Pinpoint the cell where the given text exists, returning its [X, Y] midpoint coordinate. 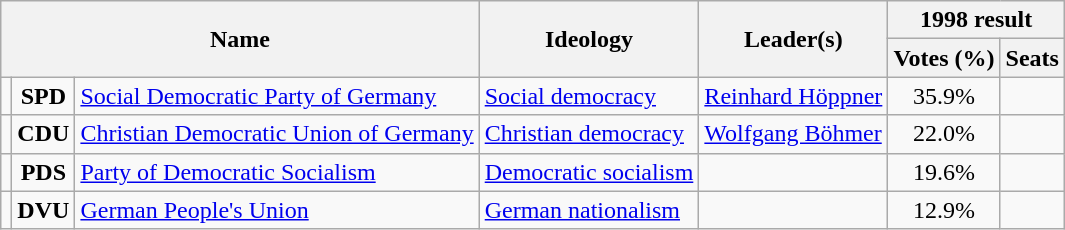
35.9% [944, 96]
SPD [44, 96]
Votes (%) [944, 58]
Ideology [589, 39]
Christian democracy [589, 134]
1998 result [976, 20]
Christian Democratic Union of Germany [277, 134]
Democratic socialism [589, 172]
CDU [44, 134]
19.6% [944, 172]
Social democracy [589, 96]
22.0% [944, 134]
DVU [44, 210]
Wolfgang Böhmer [794, 134]
12.9% [944, 210]
Seats [1032, 58]
Party of Democratic Socialism [277, 172]
Social Democratic Party of Germany [277, 96]
Leader(s) [794, 39]
German People's Union [277, 210]
Reinhard Höppner [794, 96]
German nationalism [589, 210]
Name [240, 39]
PDS [44, 172]
